Capture the cell that displays the provided text and extract its [x, y] central coordinate. 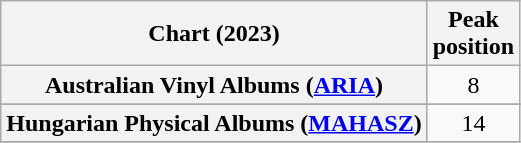
Australian Vinyl Albums (ARIA) [214, 85]
Chart (2023) [214, 34]
Peakposition [473, 34]
14 [473, 123]
8 [473, 85]
Hungarian Physical Albums (MAHASZ) [214, 123]
